Locate the cell with the specified text and output its [X, Y] center coordinate. 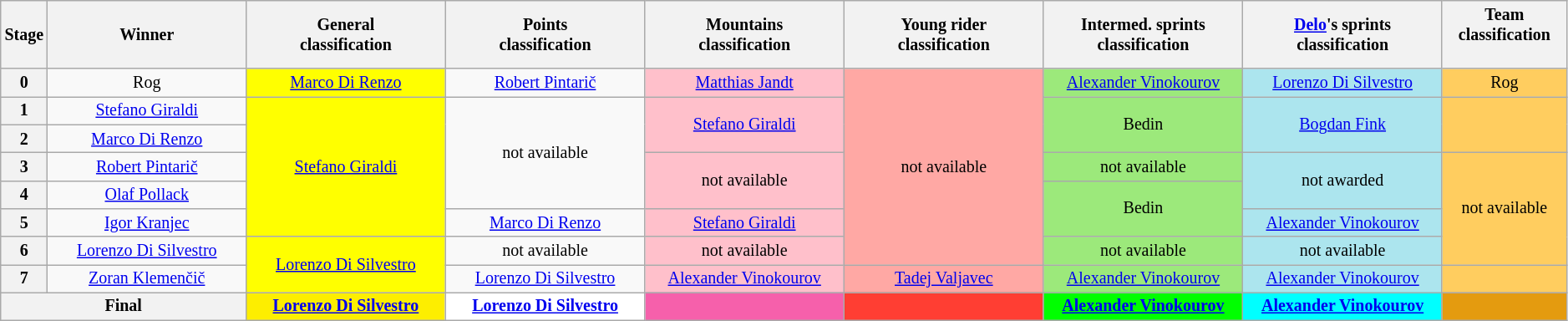
0 [24, 84]
4 [24, 194]
Winner [147, 35]
7 [24, 279]
6 [24, 251]
Pointsclassification [545, 35]
Young riderclassification [944, 35]
Zoran Klemenčič [147, 279]
Final [124, 306]
Generalclassification [346, 35]
Igor Kranjec [147, 222]
not awarded [1343, 181]
3 [24, 167]
Teamclassification [1504, 35]
1 [24, 110]
5 [24, 222]
Intermed. sprintsclassification [1143, 35]
Tadej Valjavec [944, 279]
Mountainsclassification [745, 35]
Stage [24, 35]
Matthias Jandt [745, 84]
Bogdan Fink [1343, 125]
2 [24, 139]
Delo's sprintsclassification [1343, 35]
Olaf Pollack [147, 194]
